Extract the (X, Y) coordinate from the center of the cell holding the provided text.  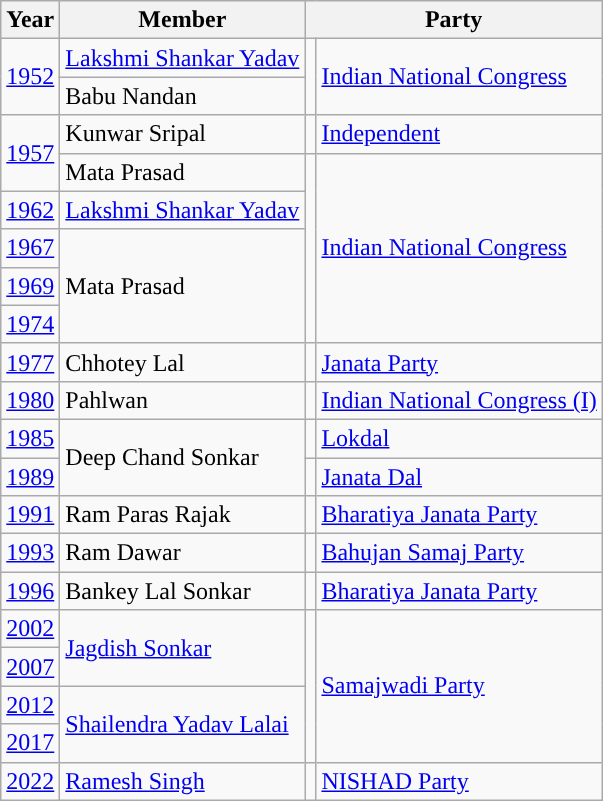
Chhotey Lal (182, 362)
1957 (30, 153)
Deep Chand Sonkar (182, 457)
Kunwar Sripal (182, 134)
1985 (30, 438)
1991 (30, 515)
Indian National Congress (I) (459, 400)
NISHAD Party (459, 781)
1993 (30, 553)
Ram Dawar (182, 553)
Bankey Lal Sonkar (182, 591)
2022 (30, 781)
Pahlwan (182, 400)
Ram Paras Rajak (182, 515)
Janata Dal (459, 477)
1974 (30, 324)
Shailendra Yadav Lalai (182, 724)
1977 (30, 362)
1980 (30, 400)
2002 (30, 629)
1952 (30, 77)
Independent (459, 134)
1962 (30, 210)
Ramesh Singh (182, 781)
2007 (30, 667)
Samajwadi Party (459, 686)
2017 (30, 743)
Year (30, 20)
Bahujan Samaj Party (459, 553)
1989 (30, 477)
Jagdish Sonkar (182, 648)
Lokdal (459, 438)
Member (182, 20)
Babu Nandan (182, 96)
1969 (30, 286)
2012 (30, 705)
1967 (30, 248)
Party (454, 20)
Janata Party (459, 362)
1996 (30, 591)
